Determine the [X, Y] coordinate at the center of the cell enclosing the given text.  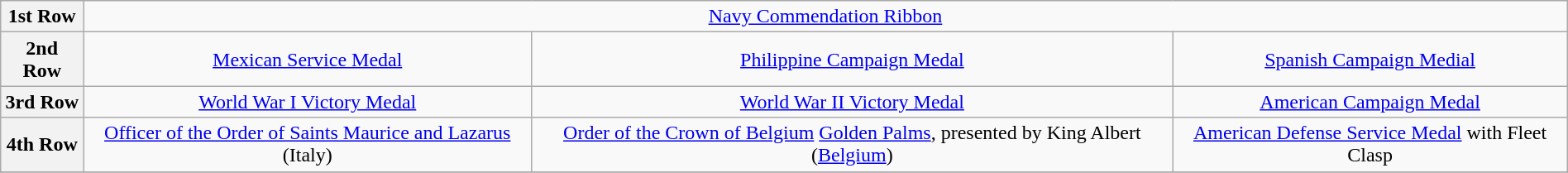
World War II Victory Medal [852, 102]
3rd Row [42, 102]
American Campaign Medal [1370, 102]
Spanish Campaign Medial [1370, 60]
Navy Commendation Ribbon [825, 17]
Philippine Campaign Medal [852, 60]
Mexican Service Medal [308, 60]
4th Row [42, 144]
Officer of the Order of Saints Maurice and Lazarus (Italy) [308, 144]
Order of the Crown of Belgium Golden Palms, presented by King Albert (Belgium) [852, 144]
World War I Victory Medal [308, 102]
1st Row [42, 17]
American Defense Service Medal with Fleet Clasp [1370, 144]
2nd Row [42, 60]
